Find where the given text appears and provide that cell's center as [X, Y] coordinate. 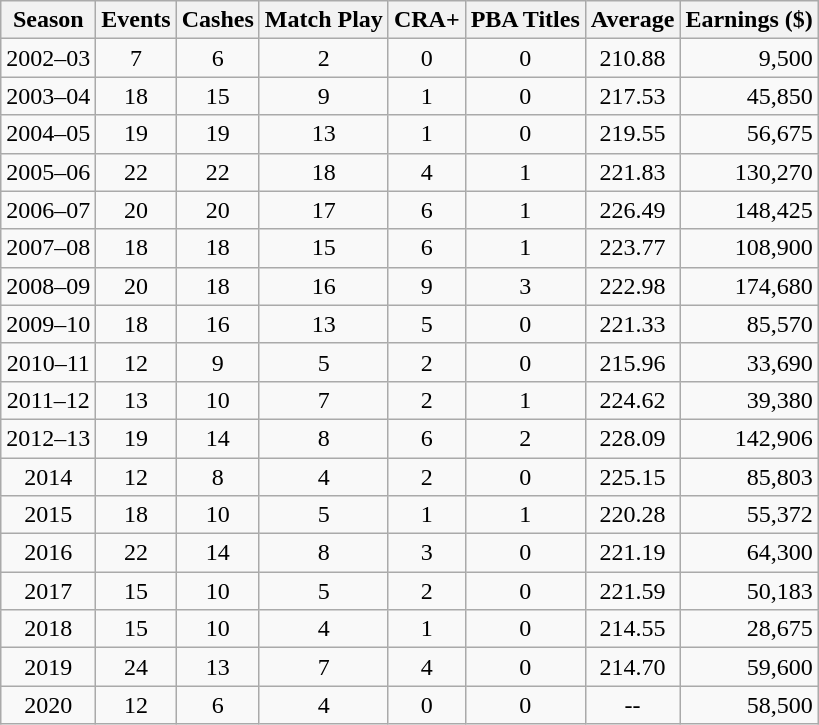
2020 [48, 705]
221.83 [632, 172]
-- [632, 705]
85,803 [749, 477]
2015 [48, 515]
24 [136, 667]
2010–11 [48, 362]
2007–08 [48, 248]
59,600 [749, 667]
2002–03 [48, 58]
2008–09 [48, 286]
58,500 [749, 705]
221.19 [632, 553]
108,900 [749, 248]
64,300 [749, 553]
33,690 [749, 362]
CRA+ [426, 20]
28,675 [749, 629]
228.09 [632, 438]
226.49 [632, 210]
225.15 [632, 477]
221.33 [632, 324]
55,372 [749, 515]
56,675 [749, 134]
2016 [48, 553]
210.88 [632, 58]
Season [48, 20]
45,850 [749, 96]
2006–07 [48, 210]
2011–12 [48, 400]
2014 [48, 477]
Earnings ($) [749, 20]
Match Play [324, 20]
17 [324, 210]
39,380 [749, 400]
2005–06 [48, 172]
174,680 [749, 286]
Cashes [218, 20]
221.59 [632, 591]
217.53 [632, 96]
148,425 [749, 210]
222.98 [632, 286]
50,183 [749, 591]
85,570 [749, 324]
2004–05 [48, 134]
2009–10 [48, 324]
Average [632, 20]
PBA Titles [525, 20]
2012–13 [48, 438]
223.77 [632, 248]
214.70 [632, 667]
9,500 [749, 58]
2019 [48, 667]
2017 [48, 591]
2018 [48, 629]
215.96 [632, 362]
130,270 [749, 172]
Events [136, 20]
2003–04 [48, 96]
214.55 [632, 629]
142,906 [749, 438]
224.62 [632, 400]
220.28 [632, 515]
219.55 [632, 134]
